Identify which cell holds the provided text, then report its (X, Y) central coordinate. 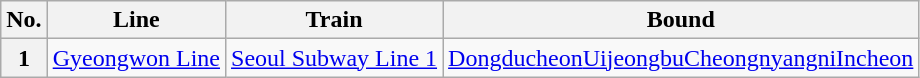
No. (24, 20)
Seoul Subway Line 1 (334, 58)
1 (24, 58)
DongducheonUijeongbuCheongnyangniIncheon (681, 58)
Bound (681, 20)
Train (334, 20)
Gyeongwon Line (136, 58)
Line (136, 20)
